Identify which cell holds the provided text, then report its [X, Y] central coordinate. 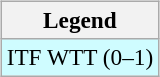
Legend [80, 20]
ITF WTT (0–1) [80, 57]
